Identify which cell holds the provided text, then report its (x, y) central coordinate. 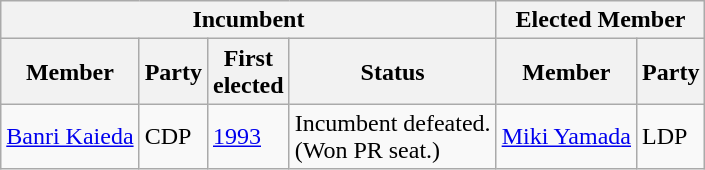
Incumbent (248, 20)
CDP (173, 136)
Elected Member (600, 20)
LDP (671, 136)
Status (392, 72)
Miki Yamada (566, 136)
1993 (248, 136)
Incumbent defeated.(Won PR seat.) (392, 136)
Banri Kaieda (70, 136)
Firstelected (248, 72)
